Detect which cell encompasses the target text, then output its [X, Y] center coordinate. 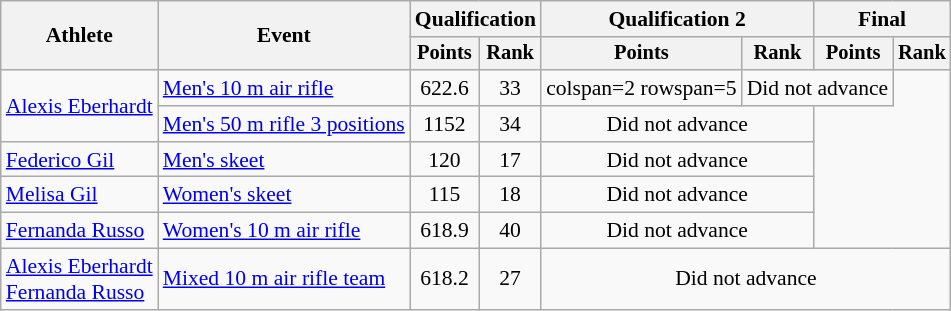
Mixed 10 m air rifle team [284, 280]
Final [882, 19]
Federico Gil [80, 160]
618.2 [444, 280]
Event [284, 36]
34 [510, 124]
Men's 10 m air rifle [284, 88]
1152 [444, 124]
Melisa Gil [80, 195]
18 [510, 195]
115 [444, 195]
Qualification 2 [677, 19]
618.9 [444, 231]
40 [510, 231]
Alexis Eberhardt [80, 106]
Qualification [476, 19]
17 [510, 160]
622.6 [444, 88]
120 [444, 160]
Men's 50 m rifle 3 positions [284, 124]
Athlete [80, 36]
Fernanda Russo [80, 231]
colspan=2 rowspan=5 [642, 88]
Men's skeet [284, 160]
Women's skeet [284, 195]
Women's 10 m air rifle [284, 231]
27 [510, 280]
33 [510, 88]
Alexis EberhardtFernanda Russo [80, 280]
